Return the (x, y) coordinate for the center point of the cell that contains the specified text.  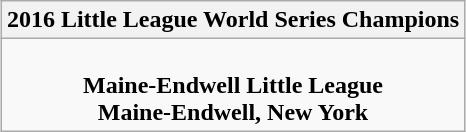
Maine-Endwell Little League Maine-Endwell, New York (232, 85)
2016 Little League World Series Champions (232, 20)
